For the text-containing cell, return its midpoint in (X, Y) coordinate format. 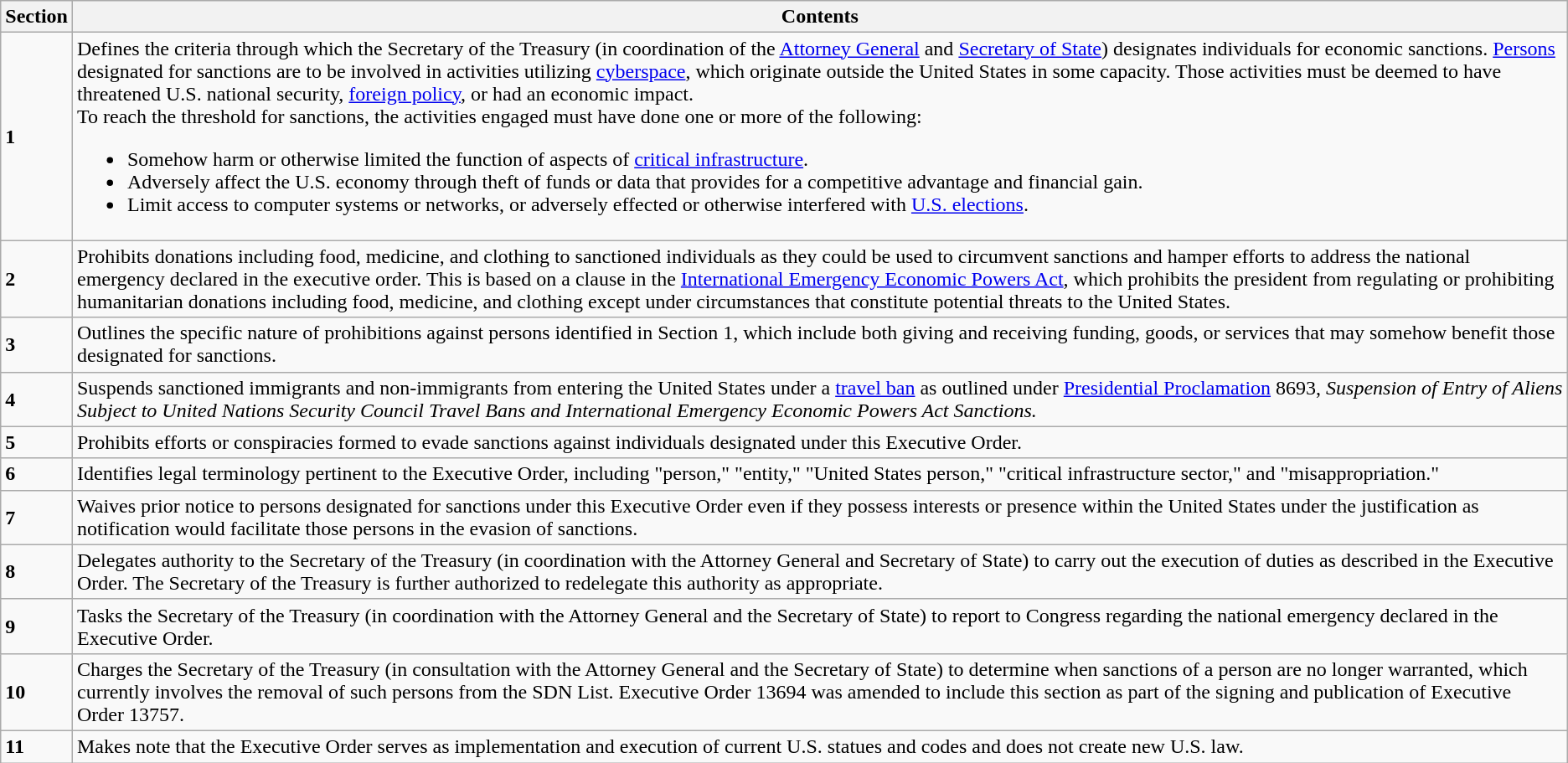
7 (37, 518)
Makes note that the Executive Order serves as implementation and execution of current U.S. statues and codes and does not create new U.S. law. (819, 746)
1 (37, 137)
8 (37, 571)
6 (37, 474)
3 (37, 345)
2 (37, 279)
Contents (819, 17)
9 (37, 626)
Prohibits efforts or conspiracies formed to evade sanctions against individuals designated under this Executive Order. (819, 442)
10 (37, 692)
Section (37, 17)
5 (37, 442)
4 (37, 399)
11 (37, 746)
